Extract the [X, Y] coordinate from the center of the cell holding the provided text.  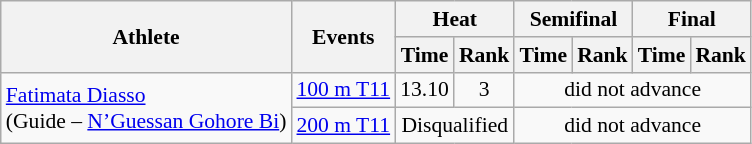
Events [343, 36]
100 m T11 [343, 90]
Disqualified [454, 126]
13.10 [424, 90]
200 m T11 [343, 126]
Semifinal [573, 19]
Final [692, 19]
3 [484, 90]
Heat [454, 19]
Athlete [146, 36]
Fatimata Diasso(Guide – N’Guessan Gohore Bi) [146, 108]
